Search for the cell housing the specified text and yield its (X, Y) center coordinate. 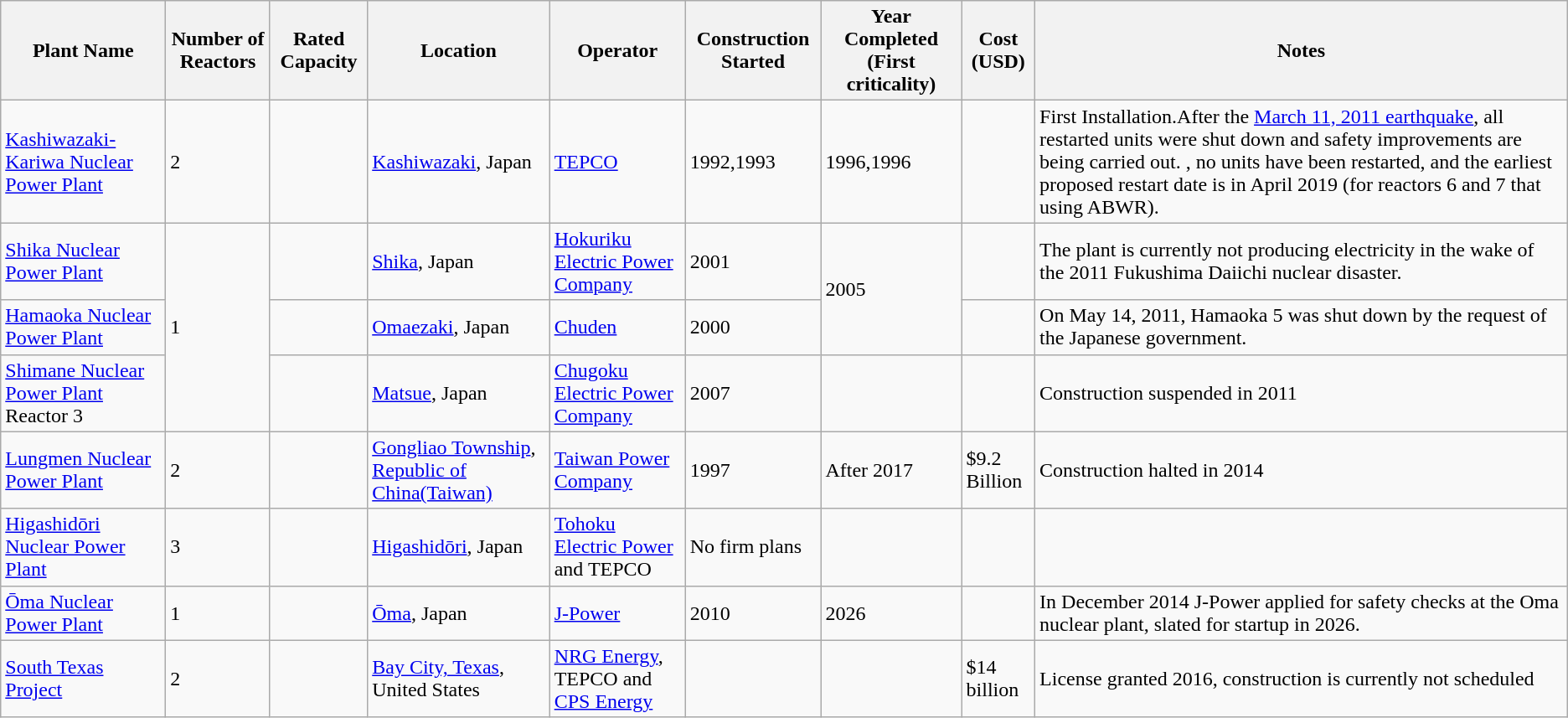
Shimane Nuclear Power Plant Reactor 3 (84, 393)
Construction suspended in 2011 (1302, 393)
2000 (753, 327)
No firm plans (753, 547)
Ōma, Japan (459, 613)
Gongliao Township, Republic of China(Taiwan) (459, 470)
The plant is currently not producing electricity in the wake of the 2011 Fukushima Daiichi nuclear disaster. (1302, 261)
Shika, Japan (459, 261)
Shika Nuclear Power Plant (84, 261)
Chugoku Electric Power Company (617, 393)
2010 (753, 613)
Plant Name (84, 50)
Chuden (617, 327)
1997 (753, 470)
Matsue, Japan (459, 393)
2005 (891, 288)
1996,1996 (891, 162)
2007 (753, 393)
Omaezaki, Japan (459, 327)
On May 14, 2011, Hamaoka 5 was shut down by the request of the Japanese government. (1302, 327)
2026 (891, 613)
$14 billion (998, 679)
Rated Capacity (318, 50)
Taiwan Power Company (617, 470)
After 2017 (891, 470)
Year Completed (First criticality) (891, 50)
In December 2014 J-Power applied for safety checks at the Oma nuclear plant, slated for startup in 2026. (1302, 613)
Ōma Nuclear Power Plant (84, 613)
Location (459, 50)
Construction halted in 2014 (1302, 470)
1992,1993 (753, 162)
Kashiwazaki, Japan (459, 162)
Hamaoka Nuclear Power Plant (84, 327)
$9.2 Billion (998, 470)
Notes (1302, 50)
South Texas Project (84, 679)
Operator (617, 50)
Kashiwazaki-Kariwa Nuclear Power Plant (84, 162)
Tohoku Electric Power and TEPCO (617, 547)
License granted 2016, construction is currently not scheduled (1302, 679)
2001 (753, 261)
Hokuriku Electric Power Company (617, 261)
Higashidōri, Japan (459, 547)
Lungmen Nuclear Power Plant (84, 470)
NRG Energy, TEPCO and CPS Energy (617, 679)
Construction Started (753, 50)
J-Power (617, 613)
Cost (USD) (998, 50)
Bay City, Texas, United States (459, 679)
Number of Reactors (218, 50)
TEPCO (617, 162)
Higashidōri Nuclear Power Plant (84, 547)
3 (218, 547)
